Scan for the cell matching the given text and deliver its [x, y] coordinate at center. 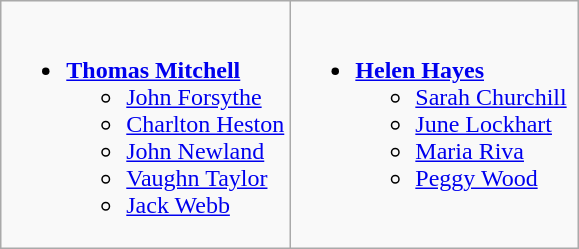
Helen HayesSarah ChurchillJune LockhartMaria RivaPeggy Wood [434, 125]
Thomas MitchellJohn ForsytheCharlton HestonJohn NewlandVaughn TaylorJack Webb [146, 125]
